Return [X, Y] of the center of cell containing provided text 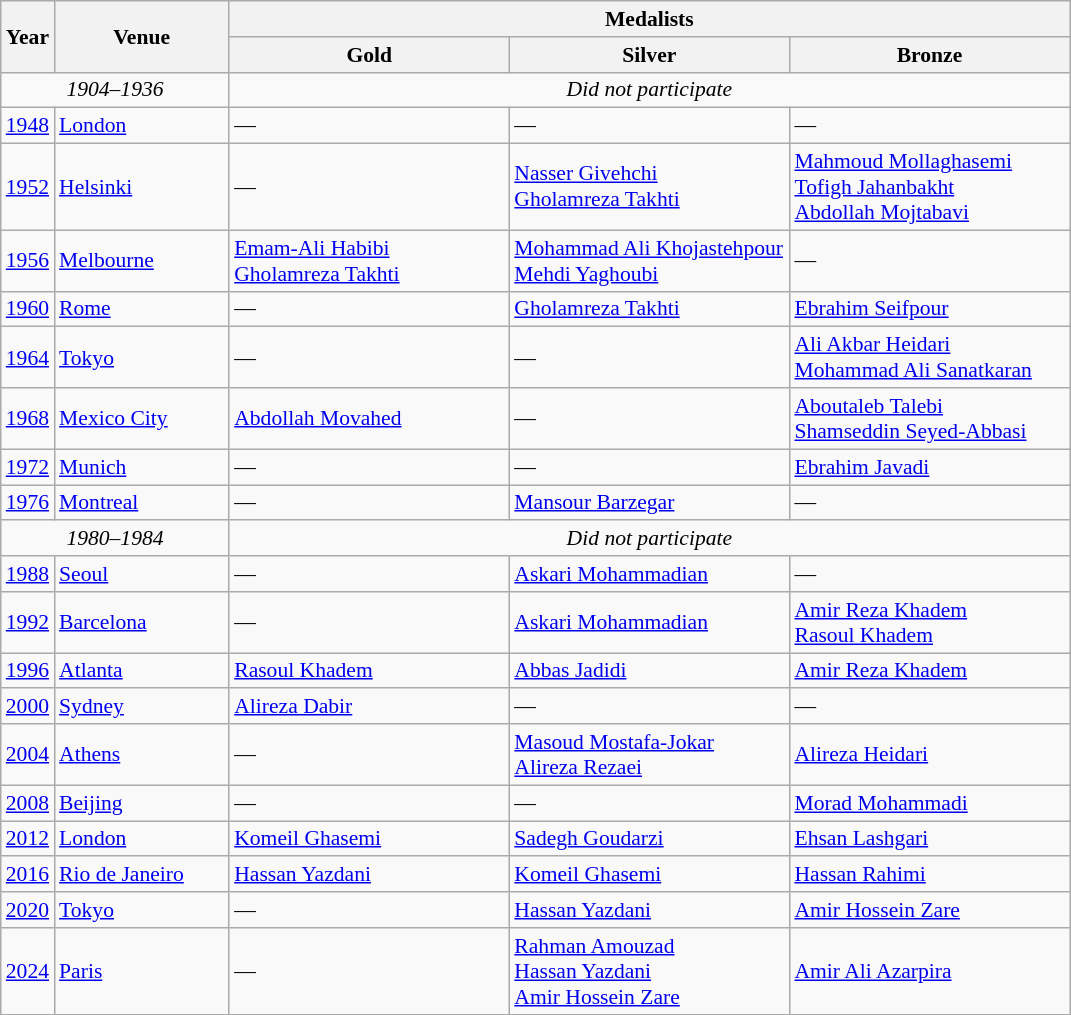
1956 [28, 260]
Mohammad Ali KhojastehpourMehdi Yaghoubi [649, 260]
Mansour Barzegar [649, 503]
Masoud Mostafa-JokarAlireza Rezaei [649, 754]
1996 [28, 671]
Helsinki [142, 188]
Rome [142, 309]
1976 [28, 503]
Beijing [142, 803]
Ehsan Lashgari [929, 839]
Morad Mohammadi [929, 803]
1968 [28, 418]
Abbas Jadidi [649, 671]
Amir Hossein Zare [929, 910]
1964 [28, 358]
2000 [28, 707]
Melbourne [142, 260]
Emam-Ali HabibiGholamreza Takhti [369, 260]
Mahmoud MollaghasemiTofigh JahanbakhtAbdollah Mojtabavi [929, 188]
2008 [28, 803]
Rahman AmouzadHassan YazdaniAmir Hossein Zare [649, 972]
Aboutaleb TalebiShamseddin Seyed-Abbasi [929, 418]
1948 [28, 126]
Amir Reza KhademRasoul Khadem [929, 622]
Gholamreza Takhti [649, 309]
Rio de Janeiro [142, 875]
Gold [369, 55]
Ebrahim Seifpour [929, 309]
Amir Ali Azarpira [929, 972]
Ali Akbar HeidariMohammad Ali Sanatkaran [929, 358]
Bronze [929, 55]
Rasoul Khadem [369, 671]
Hassan Rahimi [929, 875]
Abdollah Movahed [369, 418]
2012 [28, 839]
Ebrahim Javadi [929, 467]
Venue [142, 36]
Sydney [142, 707]
Seoul [142, 574]
Year [28, 36]
1952 [28, 188]
2020 [28, 910]
2024 [28, 972]
1992 [28, 622]
Alireza Heidari [929, 754]
Alireza Dabir [369, 707]
Silver [649, 55]
2016 [28, 875]
Nasser GivehchiGholamreza Takhti [649, 188]
2004 [28, 754]
Mexico City [142, 418]
Barcelona [142, 622]
1904–1936 [115, 90]
Medalists [649, 19]
1988 [28, 574]
1980–1984 [115, 539]
Montreal [142, 503]
Atlanta [142, 671]
1960 [28, 309]
Sadegh Goudarzi [649, 839]
Munich [142, 467]
Amir Reza Khadem [929, 671]
Paris [142, 972]
Athens [142, 754]
1972 [28, 467]
